Identify which cell holds the provided text, then report its (X, Y) central coordinate. 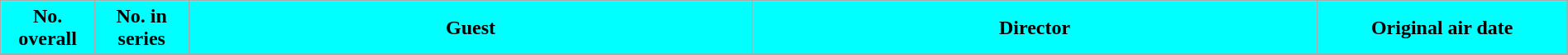
Original air date (1442, 28)
No.overall (48, 28)
Director (1035, 28)
Guest (471, 28)
No. inseries (141, 28)
